Detect which cell encompasses the target text, then output its (x, y) center coordinate. 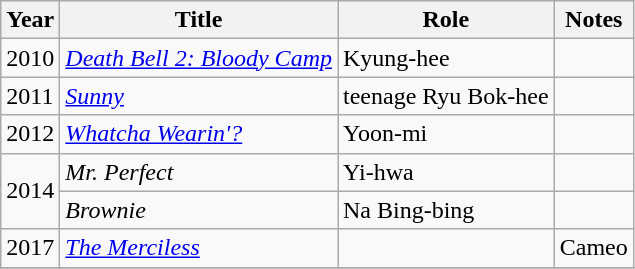
Notes (594, 20)
2012 (30, 134)
Sunny (199, 96)
teenage Ryu Bok-hee (446, 96)
Mr. Perfect (199, 172)
2010 (30, 58)
Death Bell 2: Bloody Camp (199, 58)
Yoon-mi (446, 134)
Brownie (199, 210)
Whatcha Wearin'? (199, 134)
2011 (30, 96)
Kyung-hee (446, 58)
2017 (30, 248)
Yi-hwa (446, 172)
Cameo (594, 248)
Title (199, 20)
2014 (30, 191)
The Merciless (199, 248)
Role (446, 20)
Year (30, 20)
Na Bing-bing (446, 210)
